Search for the cell housing the specified text and yield its (X, Y) center coordinate. 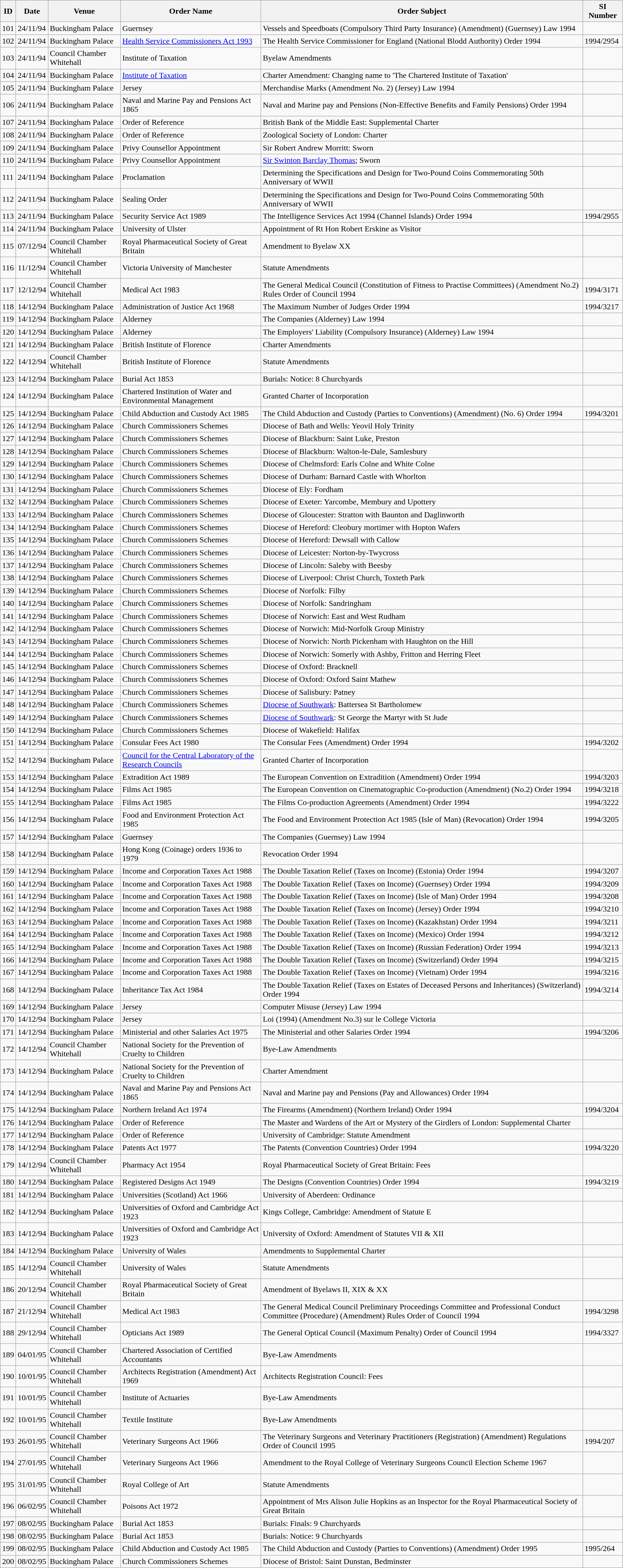
The European Convention on Extradition (Amendment) Order 1994 (422, 777)
1994/3298 (603, 1311)
1994/3219 (603, 1182)
1994/3203 (603, 777)
103 (8, 58)
118 (8, 307)
107 (8, 122)
Venue (84, 11)
Proclamation (191, 177)
Burials: Notice: 9 Churchyards (422, 1536)
Date (32, 11)
166 (8, 960)
04/01/95 (32, 1354)
Amendment to Byelaw XX (422, 246)
1994/2955 (603, 216)
159 (8, 871)
1994/2954 (603, 41)
21/12/94 (32, 1311)
The General Medical Council (Constitution of Fitness to Practise Committees) (Amendment No.2) Rules Order of Council 1994 (422, 290)
1994/3214 (603, 989)
165 (8, 947)
The Firearms (Amendment) (Northern Ireland) Order 1994 (422, 1110)
163 (8, 922)
Sealing Order (191, 199)
140 (8, 603)
151 (8, 743)
Chartered Association of Certified Accountants (191, 1354)
The General Medical Council Preliminary Proceedings Committee and Professional Conduct Committee (Procedure) (Amendment) Rules Order of Council 1994 (422, 1311)
Royal Pharmaceutical Society of Great Britain: Fees (422, 1165)
1994/3205 (603, 820)
Order Name (191, 11)
The Double Taxation Relief (Taxes on Estates of Deceased Persons and Inheritances) (Switzerland) Order 1994 (422, 989)
Vessels and Speedboats (Compulsory Third Party Insurance) (Amendment) (Guernsey) Law 1994 (422, 28)
Sir Robert Andrew Morritt: Sworn (422, 147)
198 (8, 1536)
University of Ulster (191, 229)
124 (8, 396)
109 (8, 147)
Diocese of Oxford: Bracknell (422, 667)
153 (8, 777)
Pharmacy Act 1954 (191, 1165)
Diocese of Norwich: Mid-Norfolk Group Ministry (422, 629)
182 (8, 1212)
115 (8, 246)
Diocese of Southwark: Battersea St Bartholomew (422, 705)
155 (8, 802)
The Maximum Number of Judges Order 1994 (422, 307)
1994/3212 (603, 934)
The Double Taxation Relief (Taxes on Income) (Vietnam) Order 1994 (422, 972)
Byelaw Amendments (422, 58)
Diocese of Oxford: Oxford Saint Mathew (422, 679)
144 (8, 654)
University of Aberdeen: Ordinance (422, 1195)
108 (8, 135)
The Double Taxation Relief (Taxes on Income) (Mexico) Order 1994 (422, 934)
1994/3204 (603, 1110)
ID (8, 11)
110 (8, 160)
The Master and Wardens of the Art or Mystery of the Girdlers of London: Supplemental Charter (422, 1122)
Diocese of Blackburn: Walton-le-Dale, Samlesbury (422, 451)
Kings College, Cambridge: Amendment of Statute E (422, 1212)
The Companies (Alderney) Law 1994 (422, 319)
The Child Abduction and Custody (Parties to Conventions) (Amendment) (No. 6) Order 1994 (422, 413)
154 (8, 790)
Diocese of Norfolk: Filby (422, 591)
The Double Taxation Relief (Taxes on Income) (Jersey) Order 1994 (422, 909)
143 (8, 641)
Textile Institute (191, 1420)
Food and Environment Protection Act 1985 (191, 820)
121 (8, 345)
1994/3202 (603, 743)
187 (8, 1311)
195 (8, 1485)
134 (8, 527)
105 (8, 88)
1994/3215 (603, 960)
1994/3213 (603, 947)
Poisons Act 1972 (191, 1506)
Hong Kong (Coinage) orders 1936 to 1979 (191, 854)
British Bank of the Middle East: Supplemental Charter (422, 122)
Amendments to Supplemental Charter (422, 1251)
Amendment of Byelaws II, XIX & XX (422, 1290)
University of Oxford: Amendment of Statutes VII & XII (422, 1234)
Health Service Commissioners Act 1993 (191, 41)
The Companies (Guernsey) Law 1994 (422, 837)
197 (8, 1523)
125 (8, 413)
126 (8, 426)
136 (8, 553)
Diocese of Norwich: East and West Rudham (422, 616)
Charter Amendment: Changing name to 'The Chartered Institute of Taxation' (422, 75)
1995/264 (603, 1549)
Diocese of Southwark: St George the Martyr with St Jude (422, 717)
185 (8, 1268)
1994/3220 (603, 1148)
07/12/94 (32, 246)
112 (8, 199)
The Ministerial and other Salaries Order 1994 (422, 1032)
Diocese of Exeter: Yarcombe, Membury and Upottery (422, 502)
The Employers' Liability (Compulsory Insurance) (Alderney) Law 1994 (422, 332)
176 (8, 1122)
194 (8, 1463)
Diocese of Blackburn: Saint Luke, Preston (422, 438)
102 (8, 41)
138 (8, 578)
146 (8, 679)
Diocese of Hereford: Dewsall with Callow (422, 540)
Diocese of Norwich: North Pickenham with Haughton on the Hill (422, 641)
The Films Co-production Agreements (Amendment) Order 1994 (422, 802)
Inheritance Tax Act 1984 (191, 989)
Architects Registration Council: Fees (422, 1376)
The Food and Environment Protection Act 1985 (Isle of Man) (Revocation) Order 1994 (422, 820)
Diocese of Durham: Barnard Castle with Whorlton (422, 477)
179 (8, 1165)
Council for the Central Laboratory of the Research Councils (191, 760)
106 (8, 105)
160 (8, 884)
186 (8, 1290)
1994/3201 (603, 413)
135 (8, 540)
Naval and Marine pay and Pensions (Pay and Allowances) Order 1994 (422, 1093)
139 (8, 591)
1994/207 (603, 1441)
Universities (Scotland) Act 1966 (191, 1195)
150 (8, 730)
116 (8, 268)
101 (8, 28)
Extradition Act 1989 (191, 777)
183 (8, 1234)
Diocese of Leicester: Norton-by-Twycross (422, 553)
113 (8, 216)
The Child Abduction and Custody (Parties to Conventions) (Amendment) Order 1995 (422, 1549)
120 (8, 332)
170 (8, 1019)
168 (8, 989)
Diocese of Ely: Fordham (422, 489)
Architects Registration (Amendment) Act 1969 (191, 1376)
The Double Taxation Relief (Taxes on Income) (Isle of Man) Order 1994 (422, 897)
1994/3218 (603, 790)
111 (8, 177)
The General Optical Council (Maximum Penalty) Order of Council 1994 (422, 1333)
174 (8, 1093)
130 (8, 477)
190 (8, 1376)
31/01/95 (32, 1485)
Security Service Act 1989 (191, 216)
Ministerial and other Salaries Act 1975 (191, 1032)
128 (8, 451)
1994/3171 (603, 290)
Sir Swinton Barclay Thomas; Sworn (422, 160)
1994/3210 (603, 909)
The Double Taxation Relief (Taxes on Income) (Guernsey) Order 1994 (422, 884)
188 (8, 1333)
200 (8, 1561)
Institute of Actuaries (191, 1398)
171 (8, 1032)
149 (8, 717)
178 (8, 1148)
The Double Taxation Relief (Taxes on Income) (Russian Federation) Order 1994 (422, 947)
27/01/95 (32, 1463)
20/12/94 (32, 1290)
The Veterinary Surgeons and Veterinary Practitioners (Registration) (Amendment) Regulations Order of Council 1995 (422, 1441)
184 (8, 1251)
158 (8, 854)
177 (8, 1135)
192 (8, 1420)
161 (8, 897)
The Designs (Convention Countries) Order 1994 (422, 1182)
175 (8, 1110)
Appointment of Rt Hon Robert Erskine as Visitor (422, 229)
191 (8, 1398)
169 (8, 1007)
141 (8, 616)
132 (8, 502)
Royal College of Art (191, 1485)
162 (8, 909)
Amendment to the Royal College of Veterinary Surgeons Council Election Scheme 1967 (422, 1463)
Appointment of Mrs Alison Julie Hopkins as an Inspector for the Royal Pharmaceutical Society of Great Britain (422, 1506)
114 (8, 229)
Diocese of Wakefield: Halifax (422, 730)
Opticians Act 1989 (191, 1333)
The European Convention on Cinematographic Co-production (Amendment) (No.2) Order 1994 (422, 790)
Charter Amendments (422, 345)
Chartered Institution of Water and Environmental Management (191, 396)
Consular Fees Act 1980 (191, 743)
Zoological Society of London: Charter (422, 135)
123 (8, 379)
The Intelligence Services Act 1994 (Channel Islands) Order 1994 (422, 216)
Registered Designs Act 1949 (191, 1182)
Merchandise Marks (Amendment No. 2) (Jersey) Law 1994 (422, 88)
Diocese of Liverpool: Christ Church, Toxteth Park (422, 578)
Diocese of Lincoln: Saleby with Beesby (422, 565)
1994/3206 (603, 1032)
157 (8, 837)
11/12/94 (32, 268)
Computer Misuse (Jersey) Law 1994 (422, 1007)
1994/3327 (603, 1333)
152 (8, 760)
119 (8, 319)
Order Subject (422, 11)
The Health Service Commissioner for England (National Blodd Authority) Order 1994 (422, 41)
167 (8, 972)
The Double Taxation Relief (Taxes on Income) (Estonia) Order 1994 (422, 871)
Revocation Order 1994 (422, 854)
Diocese of Chelmsford: Earls Colne and White Colne (422, 464)
The Double Taxation Relief (Taxes on Income) (Switzerland) Order 1994 (422, 960)
Loi (1994) (Amendment No.3) sur le College Victoria (422, 1019)
06/02/95 (32, 1506)
181 (8, 1195)
104 (8, 75)
Naval and Marine pay and Pensions (Non-Effective Benefits and Family Pensions) Order 1994 (422, 105)
Diocese of Bath and Wells: Yeovil Holy Trinity (422, 426)
The Patents (Convention Countries) Order 1994 (422, 1148)
1994/3222 (603, 802)
133 (8, 515)
1994/3216 (603, 972)
180 (8, 1182)
147 (8, 692)
137 (8, 565)
1994/3207 (603, 871)
196 (8, 1506)
Victoria University of Manchester (191, 268)
University of Cambridge: Statute Amendment (422, 1135)
Diocese of Hereford: Cleobury mortimer with Hopton Wafers (422, 527)
156 (8, 820)
Diocese of Norwich: Somerly with Ashby, Fritton and Herring Fleet (422, 654)
127 (8, 438)
The Consular Fees (Amendment) Order 1994 (422, 743)
131 (8, 489)
189 (8, 1354)
164 (8, 934)
The Double Taxation Relief (Taxes on Income) (Kazakhstan) Order 1994 (422, 922)
1994/3209 (603, 884)
Diocese of Gloucester: Stratton with Baunton and Daglinworth (422, 515)
193 (8, 1441)
145 (8, 667)
Burials: Finals: 9 Churchyards (422, 1523)
117 (8, 290)
SI Number (603, 11)
Burials: Notice: 8 Churchyards (422, 379)
1994/3217 (603, 307)
199 (8, 1549)
Diocese of Bristol: Saint Dunstan, Bedminster (422, 1561)
26/01/95 (32, 1441)
12/12/94 (32, 290)
Administration of Justice Act 1968 (191, 307)
142 (8, 629)
172 (8, 1049)
Patents Act 1977 (191, 1148)
1994/3208 (603, 897)
Charter Amendment (422, 1071)
173 (8, 1071)
129 (8, 464)
148 (8, 705)
Diocese of Norfolk: Sandringham (422, 603)
Diocese of Salisbury: Patney (422, 692)
122 (8, 362)
Northern Ireland Act 1974 (191, 1110)
1994/3211 (603, 922)
29/12/94 (32, 1333)
